Detect which cell encompasses the target text, then output its [x, y] center coordinate. 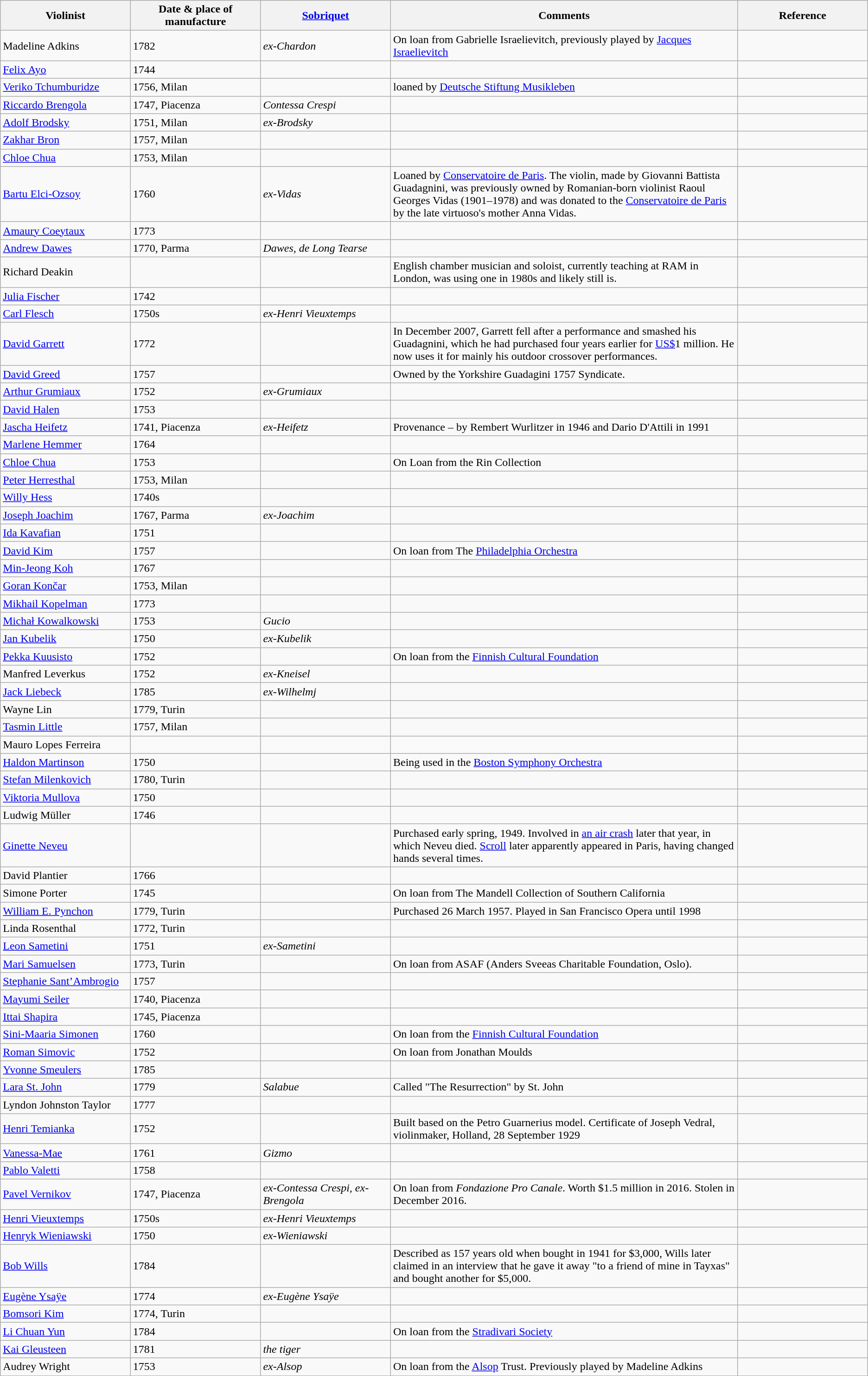
ex-Grumiaux [325, 392]
1764 [196, 445]
Dawes, de Long Tearse [325, 248]
Li Chuan Yun [66, 1331]
1779 [196, 1087]
1770, Parma [196, 248]
Owned by the Yorkshire Guadagini 1757 Syndicate. [564, 374]
Carl Flesch [66, 314]
Joseph Joachim [66, 515]
1745, Piacenza [196, 1017]
Ludwig Müller [66, 815]
Gucio [325, 621]
ex-Wieniawski [325, 1236]
Richard Deakin [66, 272]
Pablo Valetti [66, 1170]
Bartu Elci-Ozsoy [66, 194]
Viktoria Mullova [66, 797]
On loan from the Stradivari Society [564, 1331]
Lyndon Johnston Taylor [66, 1105]
Willy Hess [66, 497]
Wayne Lin [66, 709]
Audrey Wright [66, 1367]
Simone Porter [66, 893]
English chamber musician and soloist, currently teaching at RAM in London, was using one in 1980s and likely still is. [564, 272]
ex-Chardon [325, 45]
Ida Kavafian [66, 533]
1761 [196, 1153]
Linda Rosenthal [66, 929]
Tasmin Little [66, 727]
Jack Liebeck [66, 692]
ex-Kneisel [325, 674]
Comments [564, 16]
Marlene Hemmer [66, 445]
David Kim [66, 550]
Madeline Adkins [66, 45]
Henri Temianka [66, 1128]
ex-Joachim [325, 515]
Haldon Martinson [66, 762]
Ittai Shapira [66, 1017]
Amaury Coeytaux [66, 230]
Riccardo Brengola [66, 105]
Roman Simovic [66, 1052]
1766 [196, 875]
1780, Turin [196, 780]
Provenance – by Rembert Wurlitzer in 1946 and Dario D'Attili in 1991 [564, 427]
1767, Parma [196, 515]
David Garrett [66, 344]
Called "The Resurrection" by St. John [564, 1087]
1751, Milan [196, 122]
On loan from ASAF (Anders Sveeas Charitable Foundation, Oslo). [564, 964]
1745 [196, 893]
Yvonne Smeulers [66, 1070]
On loan from The Mandell Collection of Southern California [564, 893]
ex-Alsop [325, 1367]
Reference [803, 16]
ex-Brodsky [325, 122]
1744 [196, 70]
Henryk Wieniawski [66, 1236]
William E. Pynchon [66, 911]
ex-Kubelik [325, 639]
On loan from Gabrielle Israelievitch, previously played by Jacques Israelievitch [564, 45]
On loan from The Philadelphia Orchestra [564, 550]
1756, Milan [196, 87]
1782 [196, 45]
Pavel Vernikov [66, 1194]
loaned by Deutsche Stiftung Musikleben [564, 87]
Contessa Crespi [325, 105]
David Plantier [66, 875]
Stephanie Sant’Ambrogio [66, 981]
Mikhail Kopelman [66, 603]
ex-Eugène Ysaÿe [325, 1296]
Mari Samuelsen [66, 964]
Kai Gleusteen [66, 1349]
ex-Contessa Crespi, ex-Brengola [325, 1194]
Goran Končar [66, 586]
On Loan from the Rin Collection [564, 462]
Michał Kowalkowski [66, 621]
ex-Vidas [325, 194]
Manfred Leverkus [66, 674]
1774, Turin [196, 1314]
1742 [196, 296]
Sini-Maaria Simonen [66, 1034]
Built based on the Petro Guarnerius model. Certificate of Joseph Vedral, violinmaker, Holland, 28 September 1929 [564, 1128]
1772 [196, 344]
Leon Sametini [66, 946]
1740s [196, 497]
Adolf Brodsky [66, 122]
1774 [196, 1296]
ex-Wilhelmj [325, 692]
Min-Jeong Koh [66, 568]
Julia Fischer [66, 296]
1767 [196, 568]
Date & place of manufacture [196, 16]
David Halen [66, 409]
1740, Piacenza [196, 999]
On loan from Jonathan Moulds [564, 1052]
Bomsori Kim [66, 1314]
Pekka Kuusisto [66, 656]
Peter Herresthal [66, 480]
Salabue [325, 1087]
1772, Turin [196, 929]
Lara St. John [66, 1087]
Mauro Lopes Ferreira [66, 745]
Jascha Heifetz [66, 427]
1746 [196, 815]
Felix Ayo [66, 70]
Bob Wills [66, 1266]
1777 [196, 1105]
Being used in the Boston Symphony Orchestra [564, 762]
Purchased 26 March 1957. Played in San Francisco Opera until 1998 [564, 911]
Veriko Tchumburidze [66, 87]
Ginette Neveu [66, 845]
Violinist [66, 16]
1773, Turin [196, 964]
ex-Sametini [325, 946]
Zakhar Bron [66, 140]
Arthur Grumiaux [66, 392]
Mayumi Seiler [66, 999]
1741, Piacenza [196, 427]
Vanessa-Mae [66, 1153]
the tiger [325, 1349]
Jan Kubelik [66, 639]
David Greed [66, 374]
Stefan Milenkovich [66, 780]
Eugène Ysaÿe [66, 1296]
On loan from the Alsop Trust. Previously played by Madeline Adkins [564, 1367]
1758 [196, 1170]
Gizmo [325, 1153]
Andrew Dawes [66, 248]
Sobriquet [325, 16]
Henri Vieuxtemps [66, 1218]
1781 [196, 1349]
ex-Heifetz [325, 427]
On loan from Fondazione Pro Canale. Worth $1.5 million in 2016. Stolen in December 2016. [564, 1194]
